From the cell containing the given text, extract its center point as [x, y] coordinate. 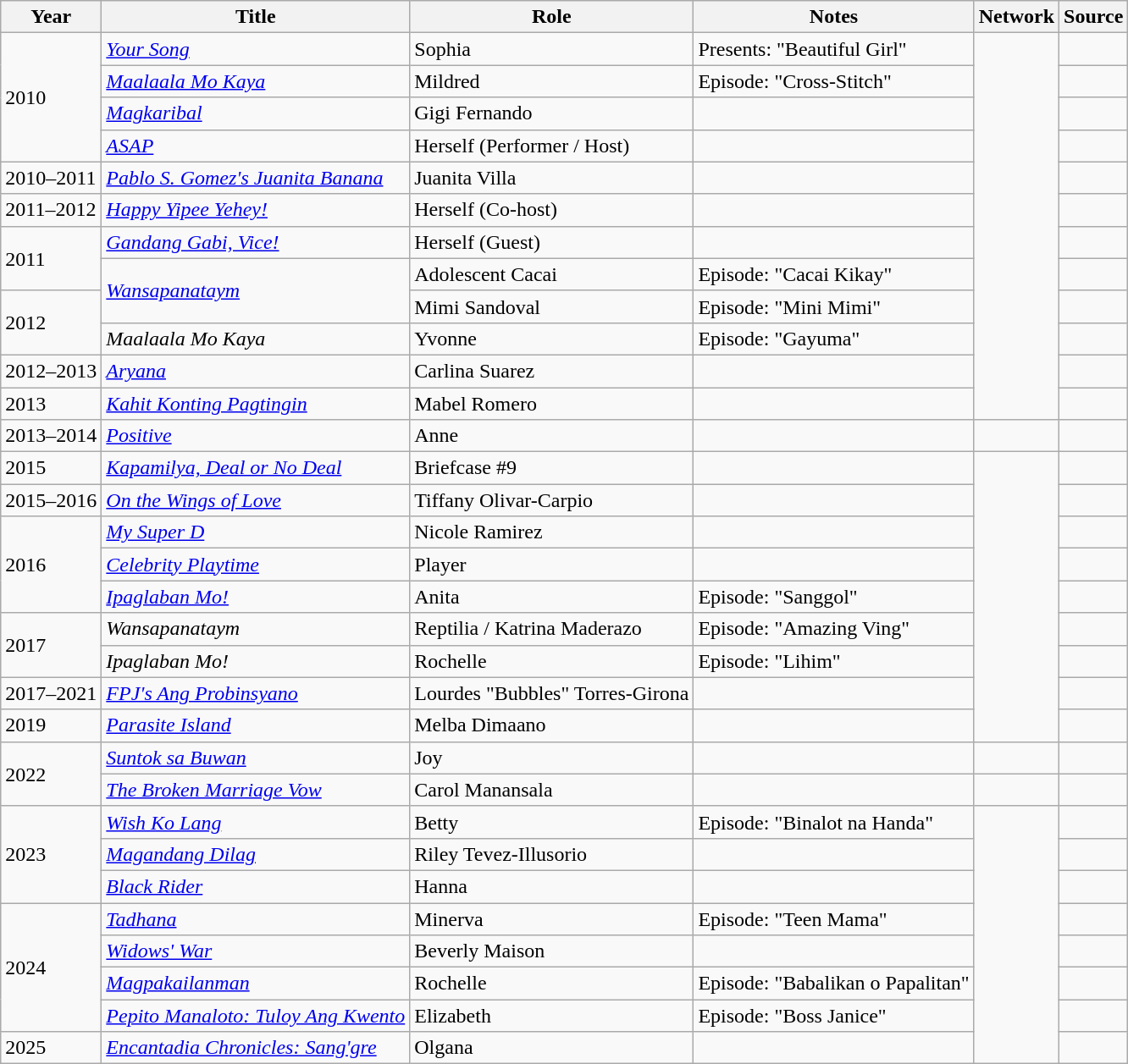
Widows' War [256, 951]
Episode: "Binalot na Handa" [833, 822]
2025 [51, 1048]
Episode: "Cacai Kikay" [833, 274]
Encantadia Chronicles: Sang'gre [256, 1048]
Sophia [552, 49]
2011–2012 [51, 210]
Tiffany Olivar-Carpio [552, 500]
Wish Ko Lang [256, 822]
Reptilia / Katrina Maderazo [552, 629]
Episode: "Cross-Stitch" [833, 81]
The Broken Marriage Vow [256, 790]
Briefcase #9 [552, 468]
2015 [51, 468]
Nicole Ramirez [552, 532]
Title [256, 17]
Hanna [552, 886]
Olgana [552, 1048]
2012 [51, 323]
Magpakailanman [256, 984]
Mabel Romero [552, 404]
Herself (Guest) [552, 242]
Gigi Fernando [552, 113]
Celebrity Playtime [256, 565]
Yvonne [552, 339]
2011 [51, 258]
2012–2013 [51, 371]
ASAP [256, 146]
Herself (Co-host) [552, 210]
2017 [51, 645]
Herself (Performer / Host) [552, 146]
Lourdes "Bubbles" Torres-Girona [552, 693]
Presents: "Beautiful Girl" [833, 49]
Beverly Maison [552, 951]
Magandang Dilag [256, 854]
Carol Manansala [552, 790]
Player [552, 565]
Happy Yipee Yehey! [256, 210]
Positive [256, 436]
Betty [552, 822]
2010–2011 [51, 178]
2016 [51, 565]
Episode: "Babalikan o Papalitan" [833, 984]
Pablo S. Gomez's Juanita Banana [256, 178]
2010 [51, 97]
Tadhana [256, 918]
2013 [51, 404]
2013–2014 [51, 436]
Episode: "Lihim" [833, 661]
Aryana [256, 371]
Mildred [552, 81]
Melba Dimaano [552, 725]
FPJ's Ang Probinsyano [256, 693]
2019 [51, 725]
Kahit Konting Pagtingin [256, 404]
2015–2016 [51, 500]
Magkaribal [256, 113]
Pepito Manaloto: Tuloy Ang Kwento [256, 1016]
Parasite Island [256, 725]
Notes [833, 17]
2017–2021 [51, 693]
Episode: "Amazing Ving" [833, 629]
Your Song [256, 49]
Joy [552, 758]
Network [1016, 17]
Anita [552, 597]
Mimi Sandoval [552, 306]
Juanita Villa [552, 178]
Riley Tevez-Illusorio [552, 854]
Adolescent Cacai [552, 274]
Anne [552, 436]
Source [1094, 17]
Kapamilya, Deal or No Deal [256, 468]
Carlina Suarez [552, 371]
Minerva [552, 918]
2022 [51, 774]
Black Rider [256, 886]
Episode: "Mini Mimi" [833, 306]
Role [552, 17]
Episode: "Gayuma" [833, 339]
2023 [51, 854]
Suntok sa Buwan [256, 758]
My Super D [256, 532]
2024 [51, 967]
Episode: "Boss Janice" [833, 1016]
Episode: "Teen Mama" [833, 918]
Elizabeth [552, 1016]
Episode: "Sanggol" [833, 597]
Gandang Gabi, Vice! [256, 242]
On the Wings of Love [256, 500]
Year [51, 17]
